Provide the [X, Y] coordinate of the cell's center where the given text is located.  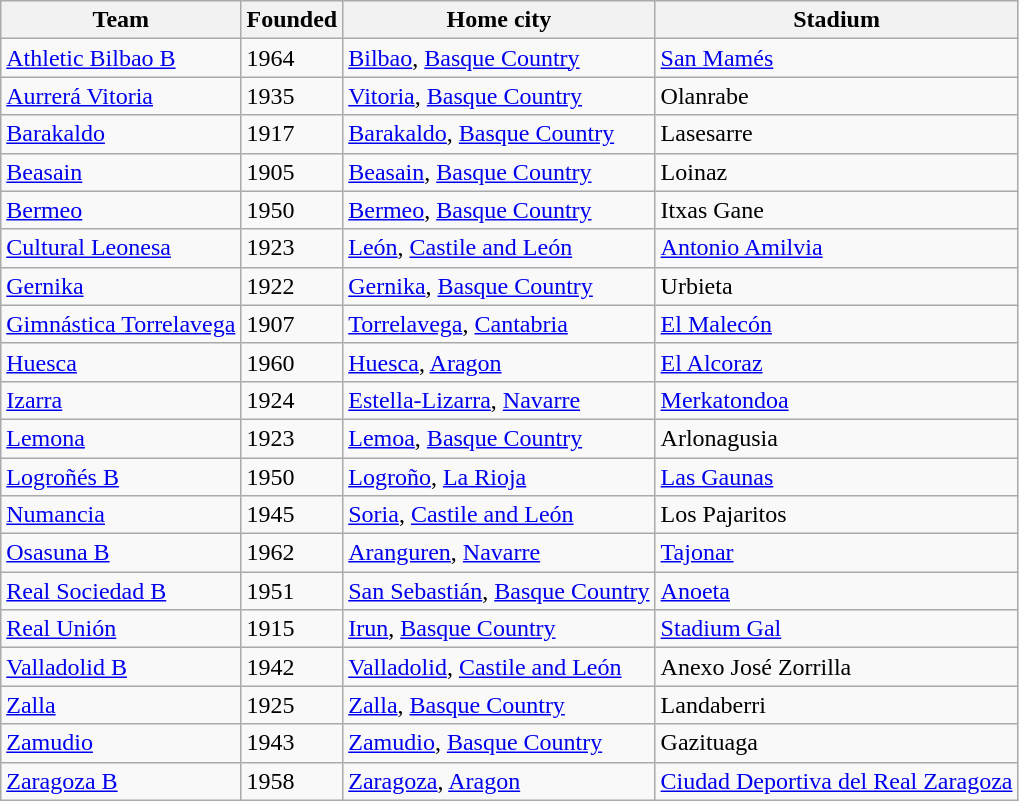
Beasain, Basque Country [499, 172]
1915 [292, 629]
1905 [292, 172]
1964 [292, 58]
San Mamés [836, 58]
San Sebastián, Basque Country [499, 591]
Cultural Leonesa [121, 248]
1951 [292, 591]
Landaberri [836, 705]
Zalla [121, 705]
Athletic Bilbao B [121, 58]
Urbieta [836, 286]
El Alcoraz [836, 362]
Loinaz [836, 172]
Merkatondoa [836, 400]
Logroño, La Rioja [499, 477]
Valladolid B [121, 667]
Las Gaunas [836, 477]
Ciudad Deportiva del Real Zaragoza [836, 781]
Barakaldo, Basque Country [499, 134]
Zalla, Basque Country [499, 705]
Bilbao, Basque Country [499, 58]
Barakaldo [121, 134]
Olanrabe [836, 96]
Real Unión [121, 629]
Soria, Castile and León [499, 515]
Gimnástica Torrelavega [121, 324]
Logroñés B [121, 477]
Home city [499, 20]
León, Castile and León [499, 248]
1960 [292, 362]
Bermeo, Basque Country [499, 210]
Aranguren, Navarre [499, 553]
Huesca, Aragon [499, 362]
Real Sociedad B [121, 591]
Stadium Gal [836, 629]
Stadium [836, 20]
1943 [292, 743]
Zamudio [121, 743]
Beasain [121, 172]
Lasesarre [836, 134]
Numancia [121, 515]
Lemoa, Basque Country [499, 438]
Irun, Basque Country [499, 629]
Aurrerá Vitoria [121, 96]
Tajonar [836, 553]
1935 [292, 96]
Bermeo [121, 210]
El Malecón [836, 324]
Anoeta [836, 591]
Lemona [121, 438]
Valladolid, Castile and León [499, 667]
1907 [292, 324]
1945 [292, 515]
Zaragoza B [121, 781]
Torrelavega, Cantabria [499, 324]
Gazituaga [836, 743]
Founded [292, 20]
Los Pajaritos [836, 515]
Gernika, Basque Country [499, 286]
Zamudio, Basque Country [499, 743]
1922 [292, 286]
1958 [292, 781]
Itxas Gane [836, 210]
1962 [292, 553]
1924 [292, 400]
1925 [292, 705]
Izarra [121, 400]
Estella-Lizarra, Navarre [499, 400]
Team [121, 20]
1942 [292, 667]
Osasuna B [121, 553]
1917 [292, 134]
Vitoria, Basque Country [499, 96]
Huesca [121, 362]
Antonio Amilvia [836, 248]
Zaragoza, Aragon [499, 781]
Gernika [121, 286]
Anexo José Zorrilla [836, 667]
Arlonagusia [836, 438]
